Find where the given text appears and provide that cell's center as (X, Y) coordinate. 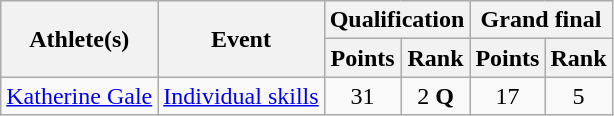
2 Q (436, 96)
Katherine Gale (80, 96)
Qualification (397, 20)
17 (508, 96)
Athlete(s) (80, 39)
31 (362, 96)
Individual skills (241, 96)
5 (578, 96)
Event (241, 39)
Grand final (541, 20)
